Find where the given text appears and provide that cell's center as (x, y) coordinate. 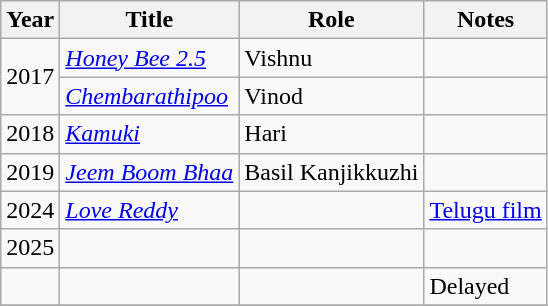
Role (332, 20)
Hari (332, 134)
2025 (30, 248)
2019 (30, 172)
Chembarathipoo (150, 96)
Telugu film (486, 210)
Notes (486, 20)
2024 (30, 210)
Vinod (332, 96)
Delayed (486, 286)
Vishnu (332, 58)
Title (150, 20)
Honey Bee 2.5 (150, 58)
2018 (30, 134)
Year (30, 20)
Jeem Boom Bhaa (150, 172)
Kamuki (150, 134)
Love Reddy (150, 210)
2017 (30, 77)
Basil Kanjikkuzhi (332, 172)
